For the text-containing cell, return its midpoint in [X, Y] coordinate format. 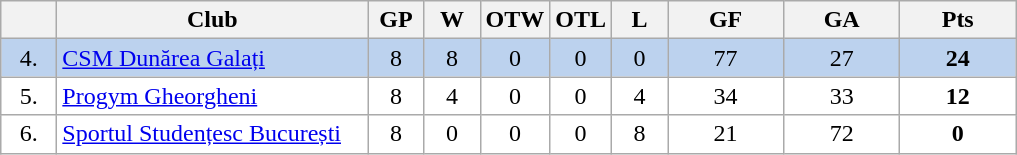
Pts [958, 20]
27 [842, 58]
72 [842, 134]
OTL [581, 20]
34 [726, 96]
4. [29, 58]
77 [726, 58]
W [452, 20]
6. [29, 134]
GA [842, 20]
Club [212, 20]
24 [958, 58]
33 [842, 96]
OTW [515, 20]
GP [396, 20]
Sportul Studențesc București [212, 134]
5. [29, 96]
L [640, 20]
21 [726, 134]
CSM Dunărea Galați [212, 58]
12 [958, 96]
Progym Gheorgheni [212, 96]
GF [726, 20]
